Locate the cell with the specified text and output its (x, y) center coordinate. 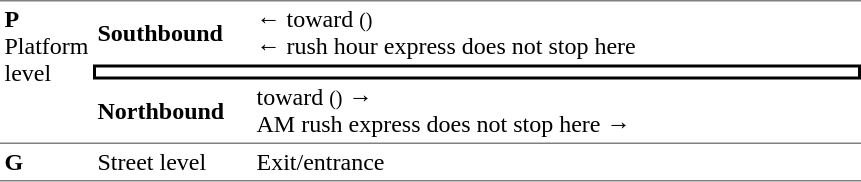
PPlatform level (46, 71)
G (46, 162)
Southbound (172, 32)
Northbound (172, 112)
toward () → AM rush express does not stop here → (556, 112)
← toward ()← rush hour express does not stop here (556, 32)
Street level (172, 162)
Exit/entrance (556, 162)
